For the text-containing cell, return its midpoint in (X, Y) coordinate format. 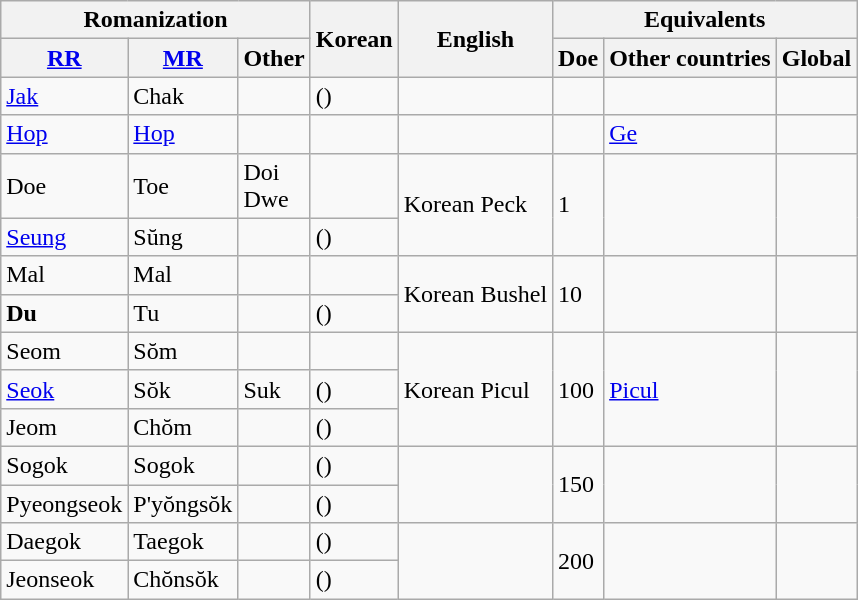
Korean (354, 39)
Ge (690, 134)
Pyeongseok (64, 503)
Tu (183, 313)
P'yŏngsŏk (183, 503)
Sŏm (183, 351)
Seung (64, 237)
English (475, 39)
Picul (690, 389)
Korean Bushel (475, 294)
Equivalents (705, 20)
Global (816, 58)
Jeonseok (64, 580)
Taegok (183, 542)
Korean Peck (475, 204)
DoiDwe (274, 186)
Other countries (690, 58)
Suk (274, 389)
Romanization (156, 20)
Chŏm (183, 427)
100 (578, 389)
Korean Picul (475, 389)
200 (578, 561)
MR (183, 58)
Du (64, 313)
Chak (183, 96)
Seom (64, 351)
Jak (64, 96)
Sŏk (183, 389)
Toe (183, 186)
Sŭng (183, 237)
Seok (64, 389)
RR (64, 58)
150 (578, 484)
Jeom (64, 427)
Daegok (64, 542)
Chŏnsŏk (183, 580)
1 (578, 204)
Other (274, 58)
10 (578, 294)
